Provide the [X, Y] coordinate of the cell's center where the given text is located.  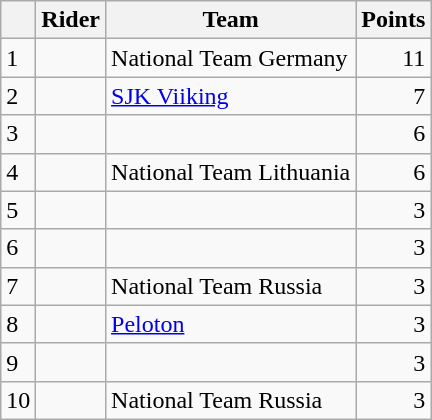
8 [18, 324]
National Team Lithuania [231, 172]
National Team Germany [231, 58]
Team [231, 20]
5 [18, 210]
4 [18, 172]
Peloton [231, 324]
Points [394, 20]
2 [18, 96]
11 [394, 58]
1 [18, 58]
9 [18, 362]
Rider [71, 20]
10 [18, 400]
SJK Viiking [231, 96]
